Output the (x, y) coordinate of the center of the cell containing the given text.  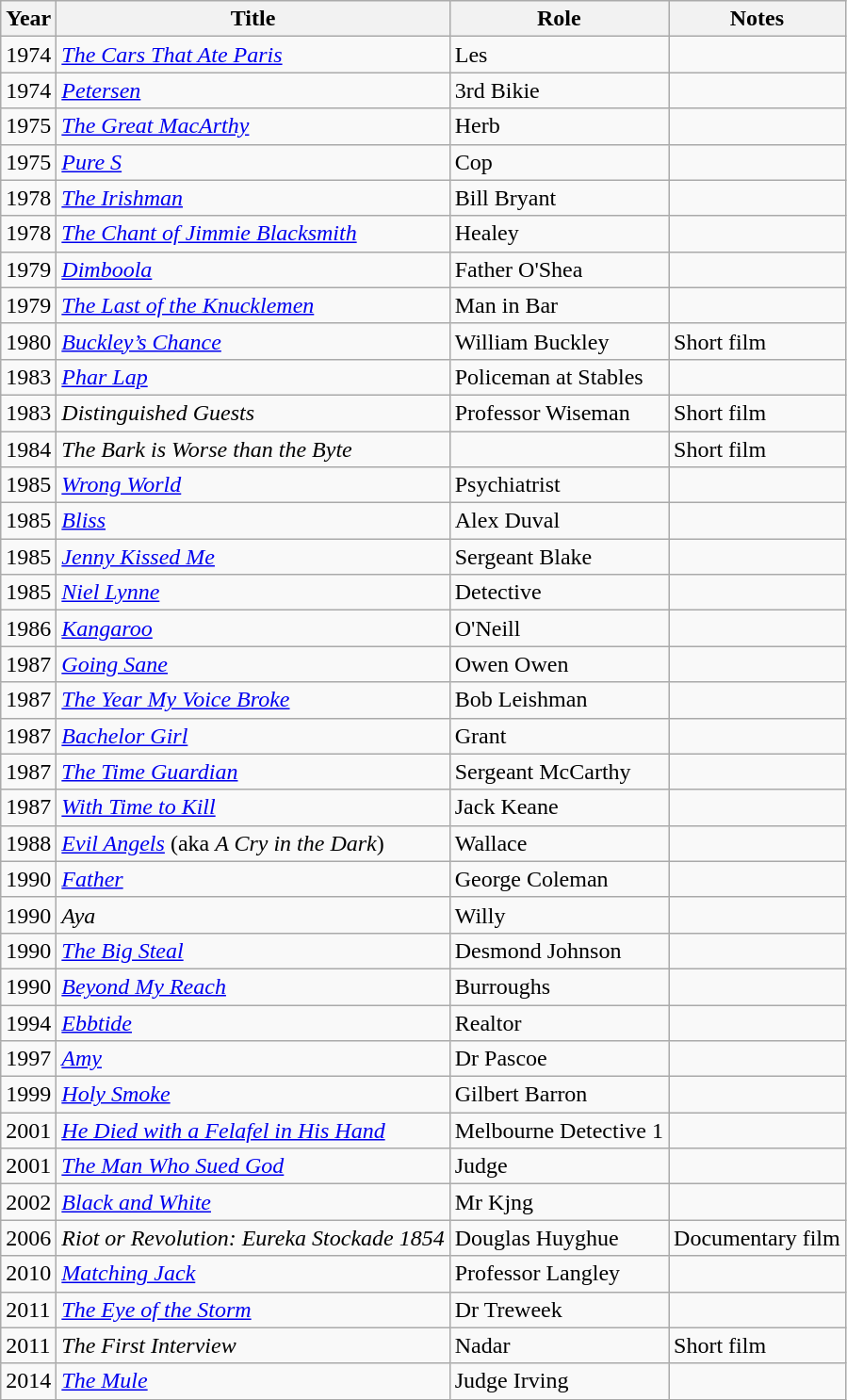
Sergeant McCarthy (559, 772)
Matching Jack (252, 1274)
1986 (28, 628)
Burroughs (559, 986)
Judge (559, 1166)
Role (559, 19)
Realtor (559, 1022)
Notes (757, 19)
2014 (28, 1381)
1997 (28, 1059)
Ebbtide (252, 1022)
3rd Bikie (559, 90)
Mr Kjng (559, 1202)
Alex Duval (559, 521)
Phar Lap (252, 377)
The Big Steal (252, 951)
Distinguished Guests (252, 413)
Sergeant Blake (559, 557)
Pure S (252, 162)
The Year My Voice Broke (252, 700)
With Time to Kill (252, 807)
William Buckley (559, 341)
Melbourne Detective 1 (559, 1131)
Father (252, 879)
Father O'Shea (559, 269)
George Coleman (559, 879)
Douglas Huyghue (559, 1238)
Going Sane (252, 664)
Professor Langley (559, 1274)
The Chant of Jimmie Blacksmith (252, 234)
Dimboola (252, 269)
Jenny Kissed Me (252, 557)
The Bark is Worse than the Byte (252, 449)
Amy (252, 1059)
The Irishman (252, 198)
Policeman at Stables (559, 377)
Riot or Revolution: Eureka Stockade 1854 (252, 1238)
Nadar (559, 1345)
1988 (28, 843)
Bob Leishman (559, 700)
The Eye of the Storm (252, 1310)
Year (28, 19)
Title (252, 19)
The Great MacArthy (252, 126)
Beyond My Reach (252, 986)
The Last of the Knucklemen (252, 305)
Willy (559, 915)
O'Neill (559, 628)
Documentary film (757, 1238)
Dr Treweek (559, 1310)
1999 (28, 1095)
The Man Who Sued God (252, 1166)
The Time Guardian (252, 772)
2010 (28, 1274)
Detective (559, 593)
1994 (28, 1022)
The Cars That Ate Paris (252, 55)
Holy Smoke (252, 1095)
Aya (252, 915)
The Mule (252, 1381)
Les (559, 55)
Kangaroo (252, 628)
Evil Angels (aka A Cry in the Dark) (252, 843)
Healey (559, 234)
Cop (559, 162)
He Died with a Felafel in His Hand (252, 1131)
Professor Wiseman (559, 413)
Grant (559, 736)
1984 (28, 449)
Wrong World (252, 485)
Desmond Johnson (559, 951)
1980 (28, 341)
The First Interview (252, 1345)
Bachelor Girl (252, 736)
Buckley’s Chance (252, 341)
Petersen (252, 90)
Bill Bryant (559, 198)
2002 (28, 1202)
Wallace (559, 843)
2006 (28, 1238)
Psychiatrist (559, 485)
Bliss (252, 521)
Niel Lynne (252, 593)
Owen Owen (559, 664)
Man in Bar (559, 305)
Gilbert Barron (559, 1095)
Judge Irving (559, 1381)
Herb (559, 126)
Dr Pascoe (559, 1059)
Black and White (252, 1202)
Jack Keane (559, 807)
